Return the (X, Y) coordinate for the center point of the cell that contains the specified text.  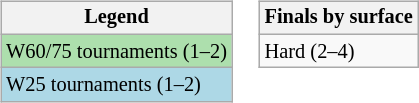
Finals by surface (339, 18)
W25 tournaments (1–2) (116, 85)
W60/75 tournaments (1–2) (116, 51)
Legend (116, 18)
Hard (2–4) (339, 51)
